From the cell containing the given text, extract its center point as (x, y) coordinate. 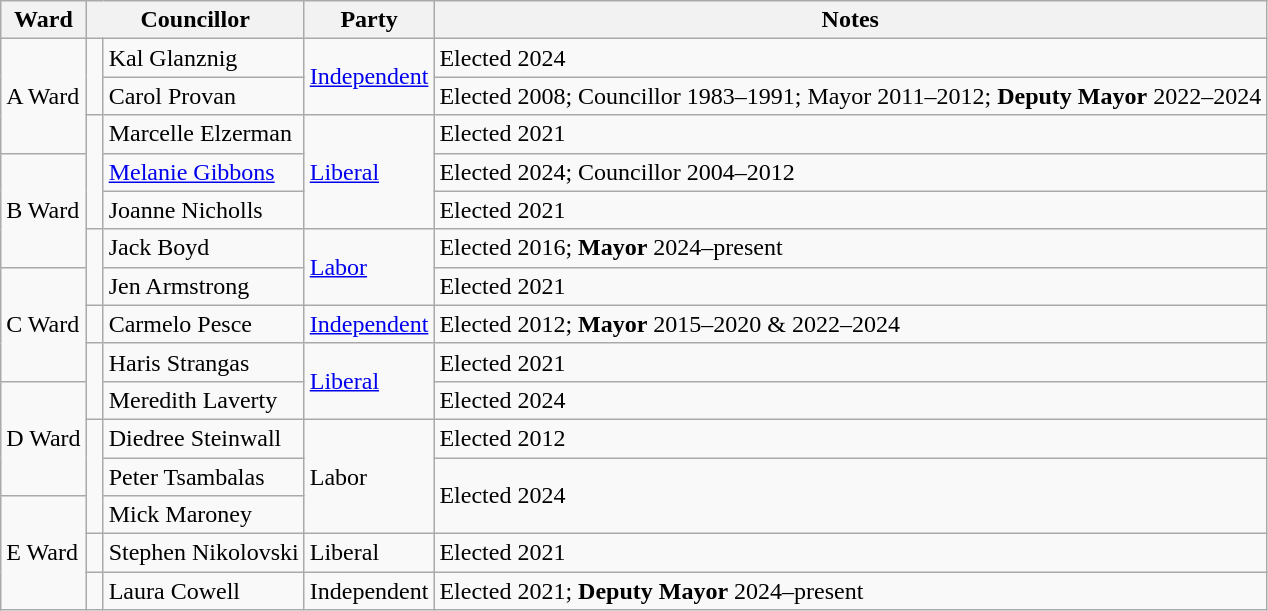
Peter Tsambalas (204, 477)
Carmelo Pesce (204, 324)
Stephen Nikolovski (204, 553)
Elected 2021; Deputy Mayor 2024–present (850, 591)
B Ward (44, 210)
Notes (850, 20)
Councillor (195, 20)
Haris Strangas (204, 362)
A Ward (44, 96)
Elected 2008; Councillor 1983–1991; Mayor 2011–2012; Deputy Mayor 2022–2024 (850, 96)
Party (369, 20)
Jack Boyd (204, 248)
Elected 2012 (850, 438)
Joanne Nicholls (204, 210)
Jen Armstrong (204, 286)
Laura Cowell (204, 591)
Carol Provan (204, 96)
Marcelle Elzerman (204, 134)
Elected 2012; Mayor 2015–2020 & 2022–2024 (850, 324)
Melanie Gibbons (204, 172)
Ward (44, 20)
Mick Maroney (204, 515)
Elected 2024; Councillor 2004–2012 (850, 172)
Diedree Steinwall (204, 438)
Meredith Laverty (204, 400)
C Ward (44, 324)
E Ward (44, 553)
Kal Glanznig (204, 58)
D Ward (44, 438)
Elected 2016; Mayor 2024–present (850, 248)
